Determine the [x, y] coordinate at the center of the cell enclosing the given text.  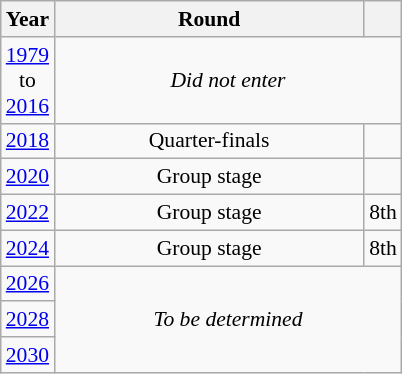
Did not enter [228, 80]
2030 [28, 355]
Quarter-finals [209, 141]
Round [209, 19]
2022 [28, 213]
Year [28, 19]
2018 [28, 141]
1979to2016 [28, 80]
2028 [28, 320]
2026 [28, 284]
2020 [28, 177]
To be determined [228, 320]
2024 [28, 248]
